From the cell containing the given text, extract its center point as (X, Y) coordinate. 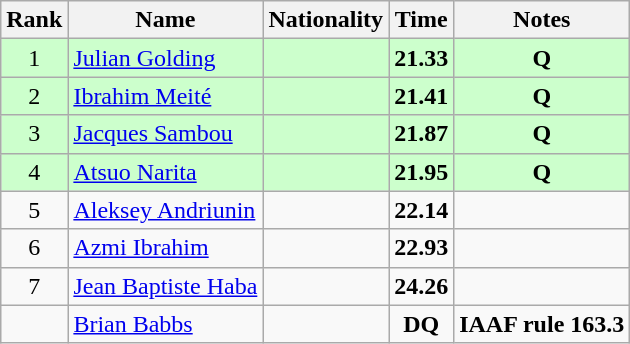
Notes (542, 20)
24.26 (422, 286)
22.14 (422, 210)
6 (34, 248)
4 (34, 172)
Jean Baptiste Haba (166, 286)
Ibrahim Meité (166, 96)
Azmi Ibrahim (166, 248)
5 (34, 210)
Julian Golding (166, 58)
1 (34, 58)
Time (422, 20)
Atsuo Narita (166, 172)
Jacques Sambou (166, 134)
DQ (422, 324)
21.95 (422, 172)
Aleksey Andriunin (166, 210)
21.33 (422, 58)
21.87 (422, 134)
22.93 (422, 248)
7 (34, 286)
Brian Babbs (166, 324)
Rank (34, 20)
IAAF rule 163.3 (542, 324)
Name (166, 20)
3 (34, 134)
2 (34, 96)
21.41 (422, 96)
Nationality (326, 20)
